Identify which cell holds the provided text, then report its [X, Y] central coordinate. 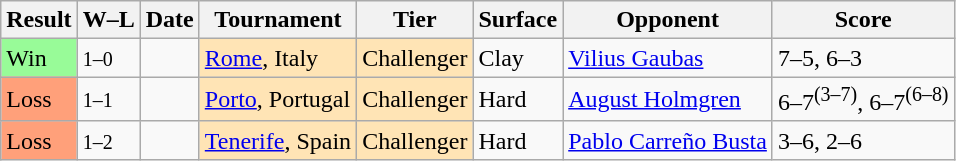
Clay [518, 58]
Tournament [278, 20]
1–2 [108, 140]
1–0 [108, 58]
Opponent [668, 20]
August Holmgren [668, 100]
3–6, 2–6 [863, 140]
Porto, Portugal [278, 100]
7–5, 6–3 [863, 58]
6–7(3–7), 6–7(6–8) [863, 100]
Vilius Gaubas [668, 58]
Tier [415, 20]
Rome, Italy [278, 58]
Result [39, 20]
Pablo Carreño Busta [668, 140]
Score [863, 20]
Surface [518, 20]
1–1 [108, 100]
Win [39, 58]
Tenerife, Spain [278, 140]
Date [170, 20]
W–L [108, 20]
